Identify which cell holds the provided text, then report its (x, y) central coordinate. 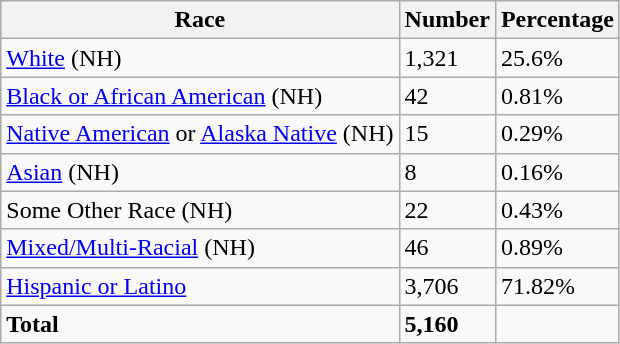
71.82% (557, 286)
0.29% (557, 134)
Hispanic or Latino (200, 286)
Black or African American (NH) (200, 96)
White (NH) (200, 58)
46 (447, 248)
25.6% (557, 58)
22 (447, 210)
Total (200, 324)
Race (200, 20)
0.16% (557, 172)
0.43% (557, 210)
Percentage (557, 20)
Mixed/Multi-Racial (NH) (200, 248)
Some Other Race (NH) (200, 210)
Number (447, 20)
5,160 (447, 324)
15 (447, 134)
3,706 (447, 286)
0.81% (557, 96)
42 (447, 96)
Asian (NH) (200, 172)
1,321 (447, 58)
8 (447, 172)
0.89% (557, 248)
Native American or Alaska Native (NH) (200, 134)
